Return the (X, Y) coordinate for the center point of the cell that contains the specified text.  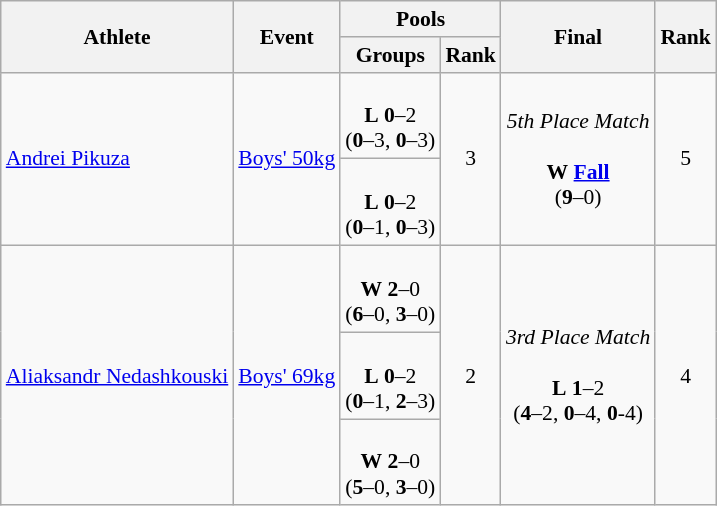
Groups (390, 55)
5 (686, 158)
3 (470, 158)
Event (286, 36)
L 0–2(0–1, 2–3) (390, 376)
Andrei Pikuza (118, 158)
4 (686, 376)
W 2–0(5–0, 3–0) (390, 462)
3rd Place MatchL 1–2(4–2, 0–4, 0-4) (578, 376)
W 2–0(6–0, 3–0) (390, 290)
Boys' 69kg (286, 376)
Pools (420, 19)
2 (470, 376)
Boys' 50kg (286, 158)
Final (578, 36)
L 0–2(0–1, 0–3) (390, 202)
L 0–2(0–3, 0–3) (390, 116)
5th Place MatchW Fall(9–0) (578, 158)
Athlete (118, 36)
Aliaksandr Nedashkouski (118, 376)
